Pinpoint the cell where the given text exists, returning its (X, Y) midpoint coordinate. 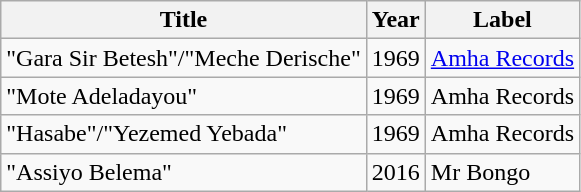
"Assiyo Belema" (184, 172)
"Mote Adeladayou" (184, 96)
2016 (396, 172)
Title (184, 20)
"Gara Sir Betesh"/"Meche Derische" (184, 58)
"Hasabe"/"Yezemed Yebada" (184, 134)
Year (396, 20)
Mr Bongo (502, 172)
Label (502, 20)
